Search for the cell housing the specified text and yield its [x, y] center coordinate. 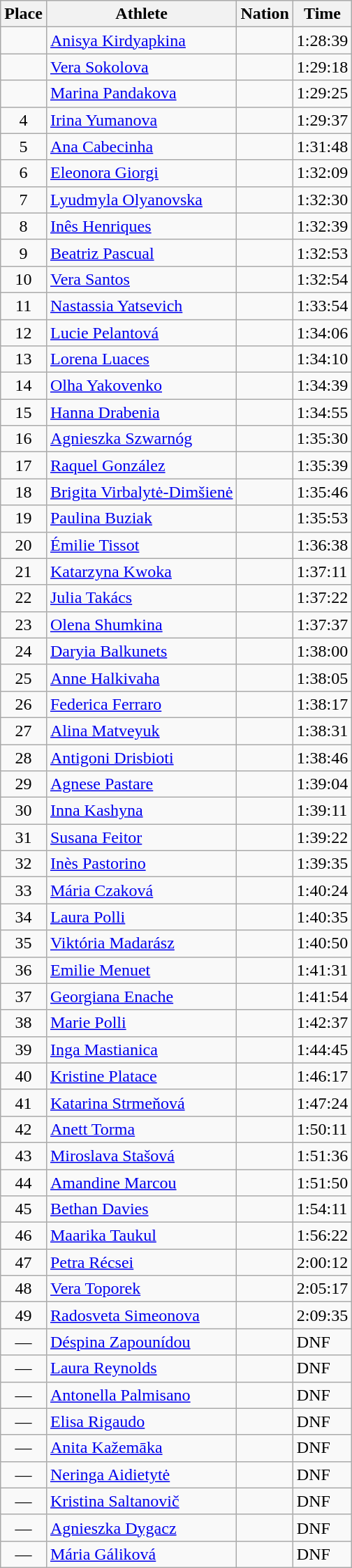
24 [24, 651]
Kristina Saltanovič [141, 1501]
Viktória Madarász [141, 943]
Anett Torma [141, 1129]
Maarika Taukul [141, 1236]
38 [24, 1023]
Nation [265, 14]
Radosveta Simeonova [141, 1315]
17 [24, 465]
23 [24, 625]
1:50:11 [322, 1129]
31 [24, 837]
Paulina Buziak [141, 518]
1:37:37 [322, 625]
Marie Polli [141, 1023]
1:33:54 [322, 306]
1:29:25 [322, 94]
Athlete [141, 14]
1:32:30 [322, 200]
1:37:22 [322, 598]
4 [24, 120]
Mária Gáliková [141, 1554]
Lorena Luaces [141, 359]
27 [24, 731]
1:35:46 [322, 492]
13 [24, 359]
20 [24, 545]
1:44:45 [322, 1050]
Emilie Menuet [141, 970]
10 [24, 279]
34 [24, 917]
Katarzyna Kwoka [141, 572]
1:34:39 [322, 386]
1:38:00 [322, 651]
26 [24, 704]
33 [24, 890]
1:38:31 [322, 731]
15 [24, 412]
Beatriz Pascual [141, 253]
37 [24, 996]
1:39:22 [322, 837]
Hanna Drabenia [141, 412]
1:29:18 [322, 67]
Elisa Rigaudo [141, 1421]
Inês Henriques [141, 226]
1:46:17 [322, 1076]
9 [24, 253]
29 [24, 784]
2:00:12 [322, 1262]
1:39:35 [322, 864]
40 [24, 1076]
1:38:05 [322, 678]
Nastassia Yatsevich [141, 306]
30 [24, 811]
44 [24, 1183]
11 [24, 306]
1:51:36 [322, 1156]
Petra Récsei [141, 1262]
1:31:48 [322, 147]
35 [24, 943]
8 [24, 226]
46 [24, 1236]
1:41:31 [322, 970]
49 [24, 1315]
1:29:37 [322, 120]
1:32:54 [322, 279]
Time [322, 14]
Kristine Platace [141, 1076]
18 [24, 492]
Inès Pastorino [141, 864]
Vera Sokolova [141, 67]
Amandine Marcou [141, 1183]
1:51:50 [322, 1183]
Antonella Palmisano [141, 1395]
Daryia Balkunets [141, 651]
16 [24, 439]
1:39:04 [322, 784]
43 [24, 1156]
Alina Matveyuk [141, 731]
36 [24, 970]
Anita Kažemāka [141, 1448]
Federica Ferraro [141, 704]
2:09:35 [322, 1315]
Bethan Davies [141, 1209]
1:47:24 [322, 1103]
1:34:10 [322, 359]
6 [24, 173]
28 [24, 757]
Julia Takács [141, 598]
1:54:11 [322, 1209]
1:32:39 [322, 226]
14 [24, 386]
39 [24, 1050]
45 [24, 1209]
1:32:09 [322, 173]
Vera Santos [141, 279]
1:38:46 [322, 757]
Antigoni Drisbioti [141, 757]
1:32:53 [322, 253]
1:40:50 [322, 943]
Place [24, 14]
Marina Pandakova [141, 94]
1:39:11 [322, 811]
42 [24, 1129]
32 [24, 864]
47 [24, 1262]
2:05:17 [322, 1289]
1:34:06 [322, 333]
Émilie Tissot [141, 545]
Mária Czaková [141, 890]
1:42:37 [322, 1023]
Ana Cabecinha [141, 147]
5 [24, 147]
Agnieszka Dygacz [141, 1528]
1:35:39 [322, 465]
Laura Reynolds [141, 1368]
Raquel González [141, 465]
Lyudmyla Olyanovska [141, 200]
Inga Mastianica [141, 1050]
Susana Feitor [141, 837]
Miroslava Stašová [141, 1156]
Katarina Strmeňová [141, 1103]
Déspina Zapounídou [141, 1342]
Agnieszka Szwarnóg [141, 439]
Georgiana Enache [141, 996]
12 [24, 333]
19 [24, 518]
1:34:55 [322, 412]
41 [24, 1103]
1:35:30 [322, 439]
1:40:35 [322, 917]
Eleonora Giorgi [141, 173]
Agnese Pastare [141, 784]
1:28:39 [322, 40]
Irina Yumanova [141, 120]
Brigita Virbalytė-Dimšienė [141, 492]
7 [24, 200]
1:41:54 [322, 996]
22 [24, 598]
Lucie Pelantová [141, 333]
1:36:38 [322, 545]
Olha Yakovenko [141, 386]
1:37:11 [322, 572]
1:38:17 [322, 704]
Anisya Kirdyapkina [141, 40]
Vera Toporek [141, 1289]
25 [24, 678]
1:56:22 [322, 1236]
Anne Halkivaha [141, 678]
21 [24, 572]
48 [24, 1289]
1:40:24 [322, 890]
Olena Shumkina [141, 625]
1:35:53 [322, 518]
Neringa Aidietytė [141, 1474]
Laura Polli [141, 917]
Inna Kashyna [141, 811]
